Pinpoint the cell where the given text exists, returning its [x, y] midpoint coordinate. 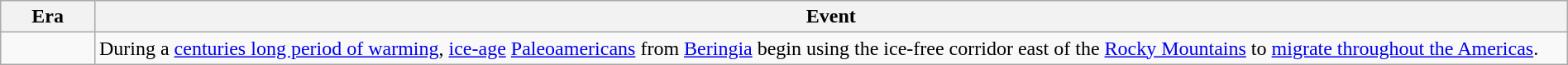
Event [830, 17]
Era [48, 17]
